Capture the cell that displays the provided text and extract its (X, Y) central coordinate. 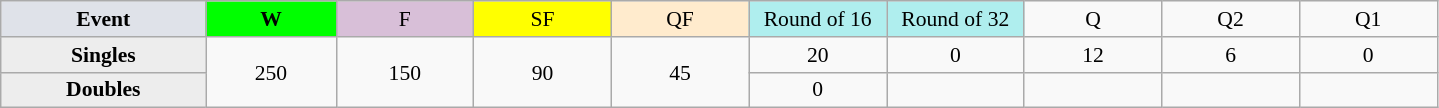
Round of 32 (955, 19)
45 (680, 72)
W (271, 19)
6 (1231, 55)
90 (543, 72)
Event (104, 19)
150 (405, 72)
Doubles (104, 90)
250 (271, 72)
20 (818, 55)
SF (543, 19)
12 (1093, 55)
Singles (104, 55)
Round of 16 (818, 19)
QF (680, 19)
Q1 (1368, 19)
F (405, 19)
Q2 (1231, 19)
Q (1093, 19)
